Determine the (x, y) coordinate at the center of the cell enclosing the given text.  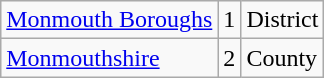
Monmouthshire (110, 58)
1 (230, 20)
2 (230, 58)
County (282, 58)
District (282, 20)
Monmouth Boroughs (110, 20)
